Scan for the cell matching the given text and deliver its [X, Y] coordinate at center. 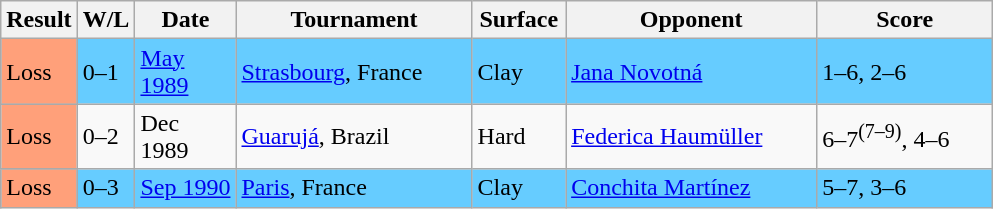
Jana Novotná [692, 72]
Tournament [354, 20]
Dec 1989 [186, 136]
May 1989 [186, 72]
Surface [519, 20]
Guarujá, Brazil [354, 136]
Date [186, 20]
0–1 [106, 72]
Paris, France [354, 188]
W/L [106, 20]
Opponent [692, 20]
Strasbourg, France [354, 72]
6–7(7–9), 4–6 [905, 136]
Conchita Martínez [692, 188]
0–3 [106, 188]
Federica Haumüller [692, 136]
5–7, 3–6 [905, 188]
0–2 [106, 136]
Score [905, 20]
1–6, 2–6 [905, 72]
Hard [519, 136]
Sep 1990 [186, 188]
Result [39, 20]
